Detect which cell encompasses the target text, then output its [X, Y] center coordinate. 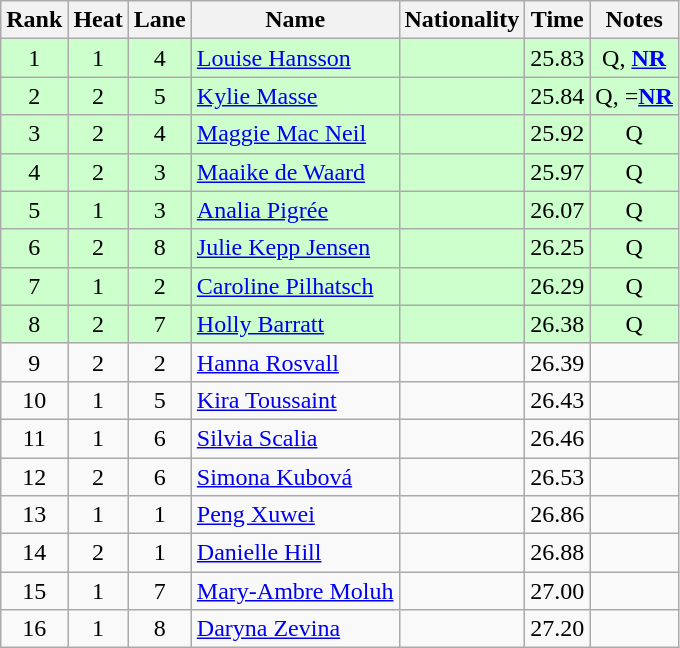
26.38 [558, 324]
15 [34, 591]
Kylie Masse [295, 96]
Mary-Ambre Moluh [295, 591]
Heat [98, 20]
26.29 [558, 286]
25.83 [558, 58]
11 [34, 438]
9 [34, 362]
Time [558, 20]
26.39 [558, 362]
Julie Kepp Jensen [295, 248]
Daryna Zevina [295, 629]
10 [34, 400]
Silvia Scalia [295, 438]
Maaike de Waard [295, 172]
Name [295, 20]
26.88 [558, 553]
26.53 [558, 477]
26.25 [558, 248]
12 [34, 477]
13 [34, 515]
26.43 [558, 400]
Notes [634, 20]
27.20 [558, 629]
Analia Pigrée [295, 210]
Peng Xuwei [295, 515]
Simona Kubová [295, 477]
Q, NR [634, 58]
26.07 [558, 210]
Kira Toussaint [295, 400]
Lane [160, 20]
14 [34, 553]
Holly Barratt [295, 324]
Louise Hansson [295, 58]
25.92 [558, 134]
16 [34, 629]
26.46 [558, 438]
26.86 [558, 515]
Rank [34, 20]
Danielle Hill [295, 553]
25.97 [558, 172]
25.84 [558, 96]
27.00 [558, 591]
Caroline Pilhatsch [295, 286]
Hanna Rosvall [295, 362]
Q, =NR [634, 96]
Nationality [462, 20]
Maggie Mac Neil [295, 134]
